Identify which cell holds the provided text, then report its [X, Y] central coordinate. 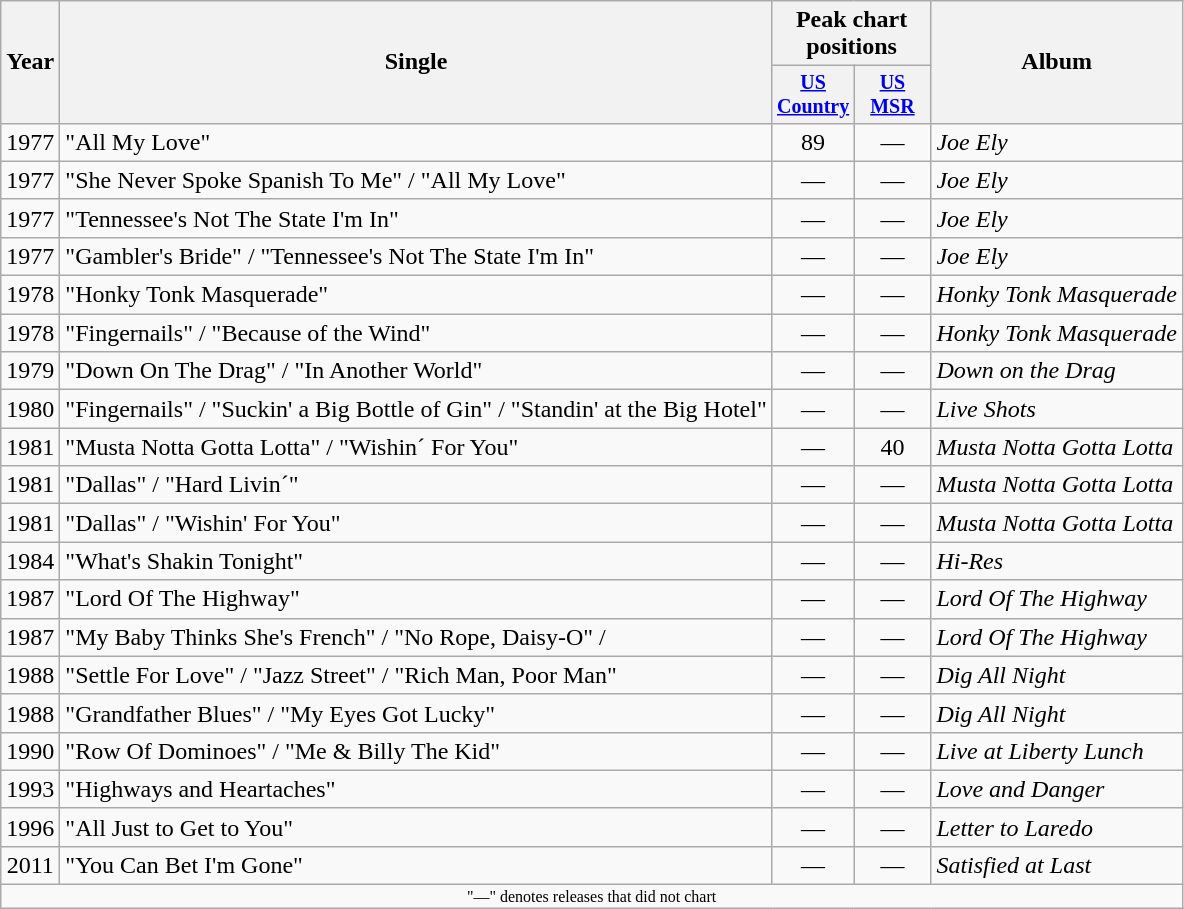
89 [813, 142]
"What's Shakin Tonight" [416, 561]
"Gambler's Bride" / "Tennessee's Not The State I'm In" [416, 256]
Down on the Drag [1056, 371]
"Fingernails" / "Suckin' a Big Bottle of Gin" / "Standin' at the Big Hotel" [416, 409]
1979 [30, 371]
"You Can Bet I'm Gone" [416, 865]
"She Never Spoke Spanish To Me" / "All My Love" [416, 180]
Letter to Laredo [1056, 827]
"Highways and Heartaches" [416, 789]
"Down On The Drag" / "In Another World" [416, 371]
"Grandfather Blues" / "My Eyes Got Lucky" [416, 713]
1990 [30, 751]
"All My Love" [416, 142]
40 [892, 447]
US Country [813, 94]
Hi-Res [1056, 561]
Year [30, 62]
"Dallas" / "Wishin' For You" [416, 523]
"My Baby Thinks She's French" / "No Rope, Daisy-O" / [416, 637]
"Row Of Dominoes" / "Me & Billy The Kid" [416, 751]
Album [1056, 62]
"—" denotes releases that did not chart [592, 897]
1996 [30, 827]
Single [416, 62]
US MSR [892, 94]
"Tennessee's Not The State I'm In" [416, 218]
Live Shots [1056, 409]
2011 [30, 865]
"Honky Tonk Masquerade" [416, 295]
1984 [30, 561]
Love and Danger [1056, 789]
1993 [30, 789]
1980 [30, 409]
"Dallas" / "Hard Livin´" [416, 485]
"Lord Of The Highway" [416, 599]
"Settle For Love" / "Jazz Street" / "Rich Man, Poor Man" [416, 675]
"All Just to Get to You" [416, 827]
Live at Liberty Lunch [1056, 751]
Satisfied at Last [1056, 865]
"Musta Notta Gotta Lotta" / "Wishin´ For You" [416, 447]
"Fingernails" / "Because of the Wind" [416, 333]
Peak chartpositions [852, 34]
